Find where the given text appears and provide that cell's center as [X, Y] coordinate. 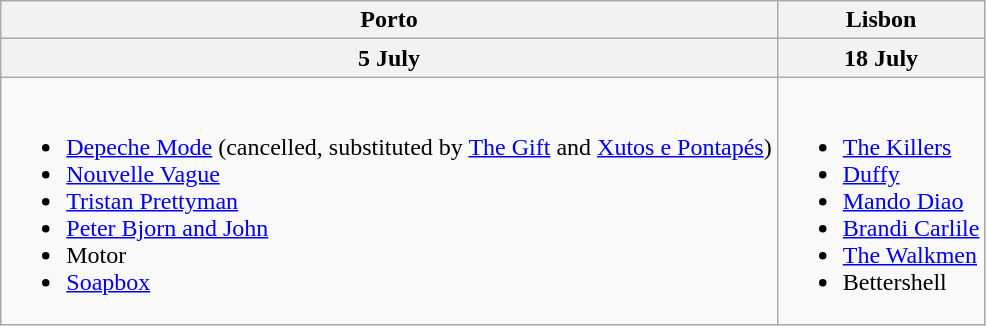
Depeche Mode (cancelled, substituted by The Gift and Xutos e Pontapés)Nouvelle VagueTristan PrettymanPeter Bjorn and JohnMotorSoapbox [389, 201]
The KillersDuffyMando DiaoBrandi CarlileThe WalkmenBettershell [881, 201]
5 July [389, 58]
18 July [881, 58]
Lisbon [881, 20]
Porto [389, 20]
